Identify which cell holds the provided text, then report its (x, y) central coordinate. 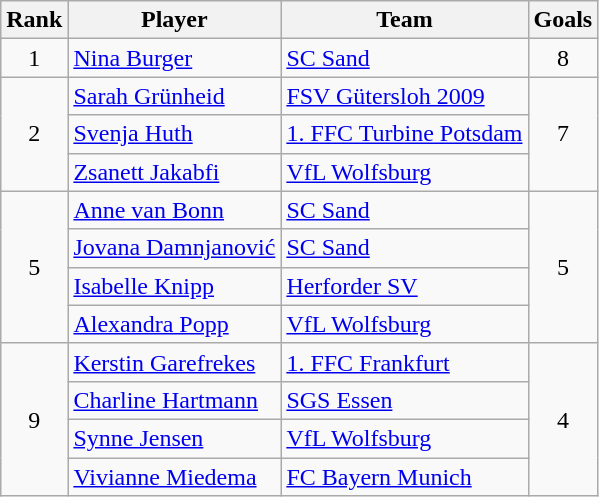
FC Bayern Munich (404, 477)
Nina Burger (174, 58)
Anne van Bonn (174, 210)
Rank (34, 20)
Vivianne Miedema (174, 477)
1 (34, 58)
Goals (563, 20)
Alexandra Popp (174, 324)
9 (34, 419)
Player (174, 20)
Charline Hartmann (174, 400)
Isabelle Knipp (174, 286)
7 (563, 134)
Herforder SV (404, 286)
1. FFC Frankfurt (404, 362)
4 (563, 419)
2 (34, 134)
Svenja Huth (174, 134)
SGS Essen (404, 400)
1. FFC Turbine Potsdam (404, 134)
Team (404, 20)
8 (563, 58)
FSV Gütersloh 2009 (404, 96)
Zsanett Jakabfi (174, 172)
Synne Jensen (174, 438)
Jovana Damnjanović (174, 248)
Sarah Grünheid (174, 96)
Kerstin Garefrekes (174, 362)
